Extract the [x, y] coordinate from the center of the cell holding the provided text.  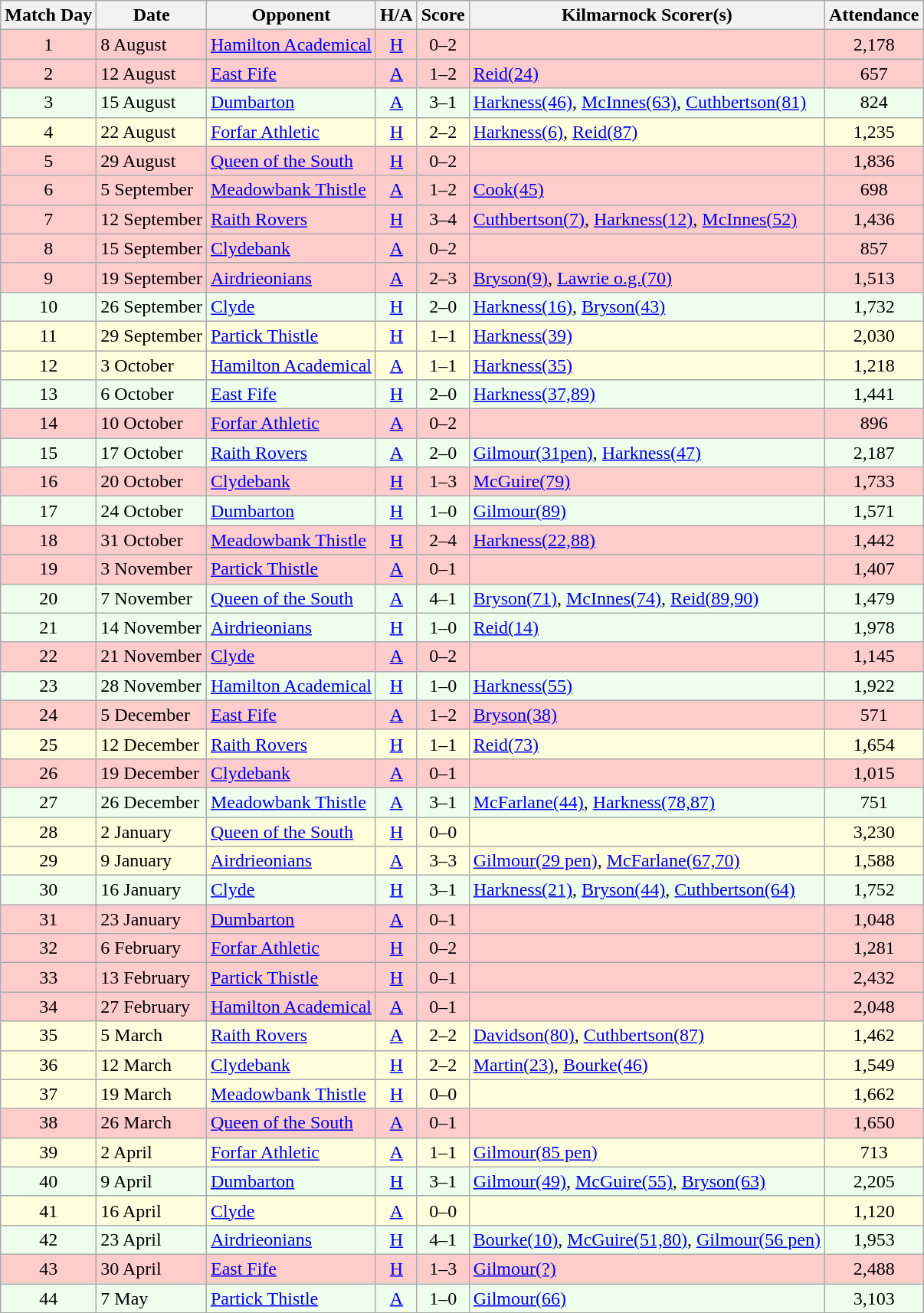
15 September [152, 248]
Gilmour(?) [647, 1269]
21 November [152, 656]
Harkness(22,88) [647, 540]
28 November [152, 686]
Harkness(37,89) [647, 395]
26 March [152, 1123]
Bryson(9), Lawrie o.g.(70) [647, 277]
1,436 [873, 219]
2,048 [873, 1007]
36 [49, 1065]
1,922 [873, 686]
Harkness(55) [647, 686]
Opponent [291, 15]
1 [49, 44]
1,235 [873, 132]
Bryson(71), McInnes(74), Reid(89,90) [647, 598]
824 [873, 103]
8 [49, 248]
26 [49, 773]
1,752 [873, 890]
10 October [152, 424]
1,479 [873, 598]
Gilmour(66) [647, 1298]
McGuire(79) [647, 482]
Davidson(80), Cuthbertson(87) [647, 1036]
1,650 [873, 1123]
3–4 [443, 219]
26 September [152, 306]
Date [152, 15]
43 [49, 1269]
12 September [152, 219]
26 December [152, 802]
571 [873, 715]
5 December [152, 715]
2–4 [443, 540]
30 April [152, 1269]
Kilmarnock Scorer(s) [647, 15]
22 August [152, 132]
2 [49, 74]
28 [49, 831]
31 October [152, 540]
Gilmour(29 pen), McFarlane(67,70) [647, 861]
1,442 [873, 540]
15 [49, 453]
6 February [152, 948]
2,178 [873, 44]
6 October [152, 395]
Harkness(35) [647, 365]
Gilmour(49), McGuire(55), Bryson(63) [647, 1181]
3–3 [443, 861]
1,462 [873, 1036]
Match Day [49, 15]
39 [49, 1152]
22 [49, 656]
698 [873, 190]
Harkness(46), McInnes(63), Cuthbertson(81) [647, 103]
32 [49, 948]
2,488 [873, 1269]
857 [873, 248]
McFarlane(44), Harkness(78,87) [647, 802]
15 August [152, 103]
20 October [152, 482]
24 October [152, 511]
1,662 [873, 1094]
34 [49, 1007]
9 April [152, 1181]
7 May [152, 1298]
1,571 [873, 511]
29 [49, 861]
2,030 [873, 336]
1,281 [873, 948]
Cuthbertson(7), Harkness(12), McInnes(52) [647, 219]
7 [49, 219]
19 [49, 569]
12 [49, 365]
2,432 [873, 977]
1,588 [873, 861]
5 [49, 161]
23 [49, 686]
9 [49, 277]
18 [49, 540]
13 [49, 395]
Score [443, 15]
1,407 [873, 569]
8 August [152, 44]
Gilmour(89) [647, 511]
Gilmour(31pen), Harkness(47) [647, 453]
Cook(45) [647, 190]
Martin(23), Bourke(46) [647, 1065]
3,230 [873, 831]
44 [49, 1298]
3 November [152, 569]
17 [49, 511]
13 February [152, 977]
24 [49, 715]
21 [49, 627]
9 January [152, 861]
29 September [152, 336]
5 September [152, 190]
4 [49, 132]
Harkness(6), Reid(87) [647, 132]
2,205 [873, 1181]
1,145 [873, 656]
Harkness(21), Bryson(44), Cuthbertson(64) [647, 890]
3 October [152, 365]
Gilmour(85 pen) [647, 1152]
Harkness(39) [647, 336]
27 February [152, 1007]
17 October [152, 453]
Reid(73) [647, 744]
16 April [152, 1210]
1,441 [873, 395]
38 [49, 1123]
657 [873, 74]
7 November [152, 598]
1,549 [873, 1065]
41 [49, 1210]
896 [873, 424]
1,978 [873, 627]
6 [49, 190]
2–3 [443, 277]
1,120 [873, 1210]
1,513 [873, 277]
1,654 [873, 744]
16 January [152, 890]
23 January [152, 919]
31 [49, 919]
2 April [152, 1152]
1,048 [873, 919]
37 [49, 1094]
10 [49, 306]
40 [49, 1181]
1,732 [873, 306]
1,733 [873, 482]
Bourke(10), McGuire(51,80), Gilmour(56 pen) [647, 1239]
42 [49, 1239]
1,953 [873, 1239]
751 [873, 802]
1,218 [873, 365]
14 November [152, 627]
12 August [152, 74]
16 [49, 482]
Attendance [873, 15]
19 December [152, 773]
27 [49, 802]
11 [49, 336]
H/A [396, 15]
5 March [152, 1036]
Harkness(16), Bryson(43) [647, 306]
25 [49, 744]
Bryson(38) [647, 715]
23 April [152, 1239]
30 [49, 890]
Reid(14) [647, 627]
2 January [152, 831]
20 [49, 598]
713 [873, 1152]
1,836 [873, 161]
14 [49, 424]
1,015 [873, 773]
19 September [152, 277]
2,187 [873, 453]
19 March [152, 1094]
3 [49, 103]
Reid(24) [647, 74]
3,103 [873, 1298]
33 [49, 977]
35 [49, 1036]
12 December [152, 744]
12 March [152, 1065]
29 August [152, 161]
